Return the [x, y] coordinate for the center point of the cell that contains the specified text.  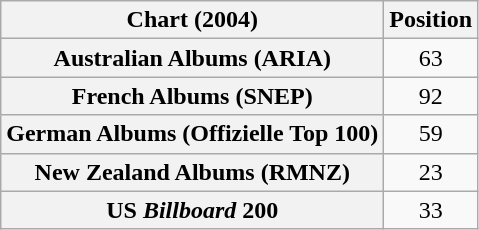
92 [431, 96]
US Billboard 200 [192, 210]
23 [431, 172]
New Zealand Albums (RMNZ) [192, 172]
Position [431, 20]
33 [431, 210]
French Albums (SNEP) [192, 96]
Australian Albums (ARIA) [192, 58]
Chart (2004) [192, 20]
59 [431, 134]
German Albums (Offizielle Top 100) [192, 134]
63 [431, 58]
